Provide the [X, Y] coordinate of the cell's center where the given text is located.  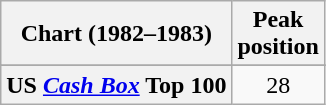
Peakposition [278, 34]
Chart (1982–1983) [116, 34]
US Cash Box Top 100 [116, 85]
28 [278, 85]
